Detect which cell encompasses the target text, then output its [x, y] center coordinate. 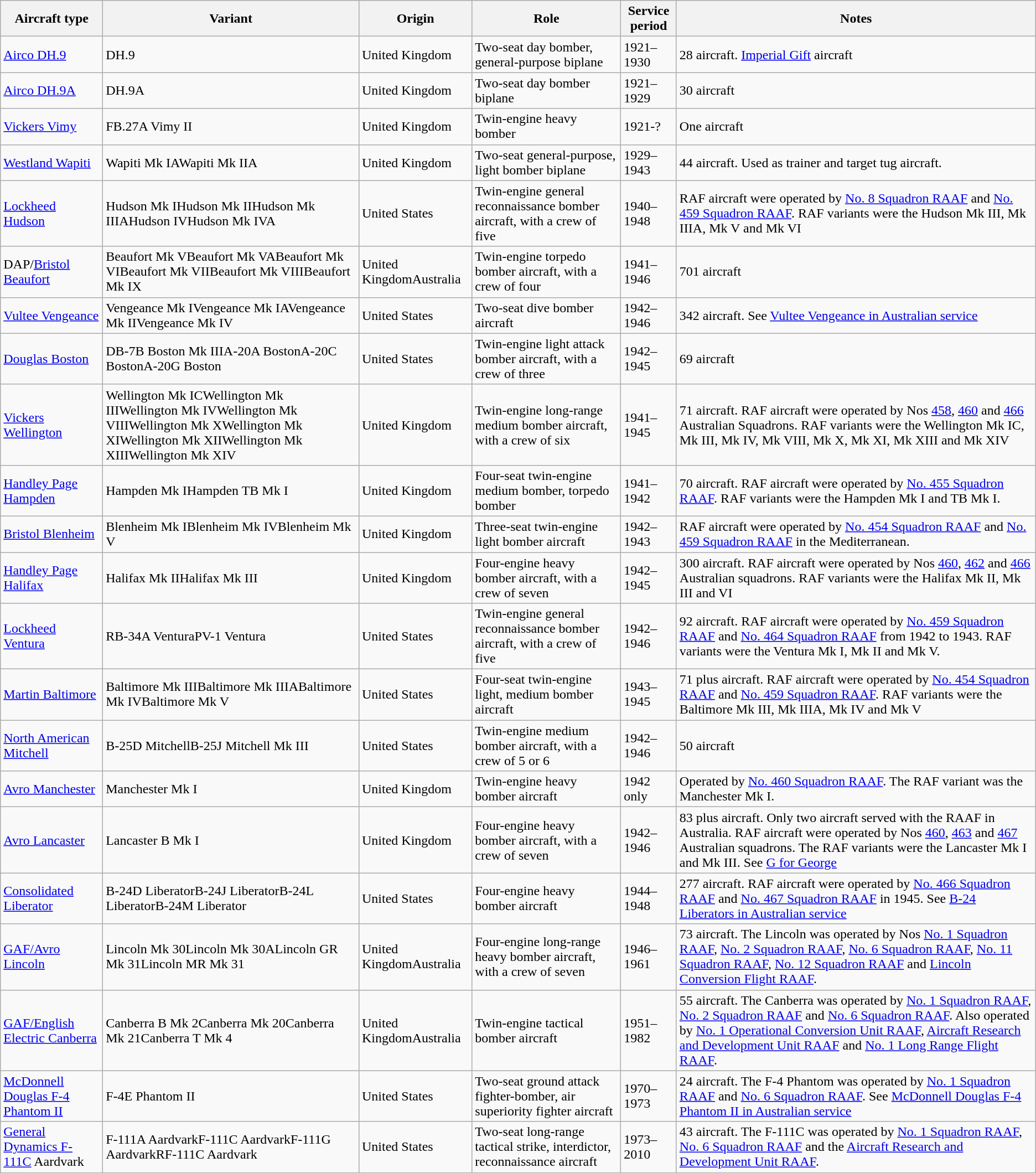
Hampden Mk IHampden TB Mk I [231, 490]
50 aircraft [856, 746]
Two-seat day bomber, general-purpose biplane [547, 54]
GAF/English Electric Canberra [52, 1030]
Four-engine heavy bomber aircraft [547, 898]
Vickers Wellington [52, 425]
Baltimore Mk IIIBaltimore Mk IIIABaltimore Mk IVBaltimore Mk V [231, 695]
Airco DH.9 [52, 54]
Three-seat twin-engine light bomber aircraft [547, 534]
Four-seat twin-engine light, medium bomber aircraft [547, 695]
DAP/Bristol Beaufort [52, 272]
Service period [649, 19]
Two-seat general-purpose, light bomber biplane [547, 163]
B-24D LiberatorB-24J LiberatorB-24L LiberatorB-24M Liberator [231, 898]
70 aircraft. RAF aircraft were operated by No. 455 Squadron RAAF. RAF variants were the Hampden Mk I and TB Mk I. [856, 490]
Four-seat twin-engine medium bomber, torpedo bomber [547, 490]
GAF/Avro Lincoln [52, 957]
Bristol Blenheim [52, 534]
Twin-engine torpedo bomber aircraft, with a crew of four [547, 272]
RB-34A VenturaPV-1 Ventura [231, 637]
24 aircraft. The F-4 Phantom was operated by No. 1 Squadron RAAF and No. 6 Squadron RAAF. See McDonnell Douglas F-4 Phantom II in Australian service [856, 1096]
Lancaster B Mk I [231, 840]
One aircraft [856, 126]
DH.9A [231, 91]
Lockheed Hudson [52, 214]
Vengeance Mk IVengeance Mk IAVengeance Mk IIVengeance Mk IV [231, 316]
Lockheed Ventura [52, 637]
1942–1943 [649, 534]
DH.9 [231, 54]
Two-seat day bomber biplane [547, 91]
1970–1973 [649, 1096]
Canberra B Mk 2Canberra Mk 20Canberra Mk 21Canberra T Mk 4 [231, 1030]
44 aircraft. Used as trainer and target tug aircraft. [856, 163]
B-25D MitchellB-25J Mitchell Mk III [231, 746]
Handley Page Hampden [52, 490]
McDonnell Douglas F-4 Phantom II [52, 1096]
Operated by No. 460 Squadron RAAF. The RAF variant was the Manchester Mk I. [856, 789]
Twin-engine medium bomber aircraft, with a crew of 5 or 6 [547, 746]
Wapiti Mk IAWapiti Mk IIA [231, 163]
Vultee Vengeance [52, 316]
Westland Wapiti [52, 163]
1973–2010 [649, 1147]
1929–1943 [649, 163]
1941–1946 [649, 272]
RAF aircraft were operated by No. 8 Squadron RAAF and No. 459 Squadron RAAF. RAF variants were the Hudson Mk III, Mk IIIA, Mk V and Mk VI [856, 214]
Martin Baltimore [52, 695]
Two-seat long-range tactical strike, interdictor, reconnaissance aircraft [547, 1147]
Avro Manchester [52, 789]
Variant [231, 19]
1921-? [649, 126]
Douglas Boston [52, 359]
1942 only [649, 789]
277 aircraft. RAF aircraft were operated by No. 466 Squadron RAAF and No. 467 Squadron RAAF in 1945. See B-24 Liberators in Australian service [856, 898]
Avro Lancaster [52, 840]
Notes [856, 19]
Lincoln Mk 30Lincoln Mk 30ALincoln GR Mk 31Lincoln MR Mk 31 [231, 957]
1951–1982 [649, 1030]
Hudson Mk IHudson Mk IIHudson Mk IIIAHudson IVHudson Mk IVA [231, 214]
FB.27A Vimy II [231, 126]
Handley Page Halifax [52, 578]
North American Mitchell [52, 746]
43 aircraft. The F-111C was operated by No. 1 Squadron RAAF, No. 6 Squadron RAAF and the Aircraft Research and Development Unit RAAF. [856, 1147]
Twin-engine heavy bomber [547, 126]
Twin-engine long-range medium bomber aircraft, with a crew of six [547, 425]
1941–1942 [649, 490]
F-4E Phantom II [231, 1096]
Twin-engine tactical bomber aircraft [547, 1030]
DB-7B Boston Mk IIIA-20A BostonA-20C BostonA-20G Boston [231, 359]
1941–1945 [649, 425]
Beaufort Mk VBeaufort Mk VABeaufort Mk VIBeaufort Mk VIIBeaufort Mk VIIIBeaufort Mk IX [231, 272]
Vickers Vimy [52, 126]
1921–1930 [649, 54]
General Dynamics F-111C Aardvark [52, 1147]
Aircraft type [52, 19]
28 aircraft. Imperial Gift aircraft [856, 54]
Two-seat dive bomber aircraft [547, 316]
342 aircraft. See Vultee Vengeance in Australian service [856, 316]
1946–1961 [649, 957]
Manchester Mk I [231, 789]
Four-engine long-range heavy bomber aircraft, with a crew of seven [547, 957]
RAF aircraft were operated by No. 454 Squadron RAAF and No. 459 Squadron RAAF in the Mediterranean. [856, 534]
Origin [415, 19]
300 aircraft. RAF aircraft were operated by Nos 460, 462 and 466 Australian squadrons. RAF variants were the Halifax Mk II, Mk III and VI [856, 578]
Twin-engine heavy bomber aircraft [547, 789]
30 aircraft [856, 91]
F-111A AardvarkF-111C AardvarkF-111G AardvarkRF-111C Aardvark [231, 1147]
69 aircraft [856, 359]
Twin-engine light attack bomber aircraft, with a crew of three [547, 359]
1921–1929 [649, 91]
Role [547, 19]
1943–1945 [649, 695]
Halifax Mk IIHalifax Mk III [231, 578]
Airco DH.9A [52, 91]
1940–1948 [649, 214]
Blenheim Mk IBlenheim Mk IVBlenheim Mk V [231, 534]
1944–1948 [649, 898]
Consolidated Liberator [52, 898]
701 aircraft [856, 272]
Two-seat ground attack fighter-bomber, air superiority fighter aircraft [547, 1096]
